Determine the (x, y) coordinate at the center of the cell enclosing the given text.  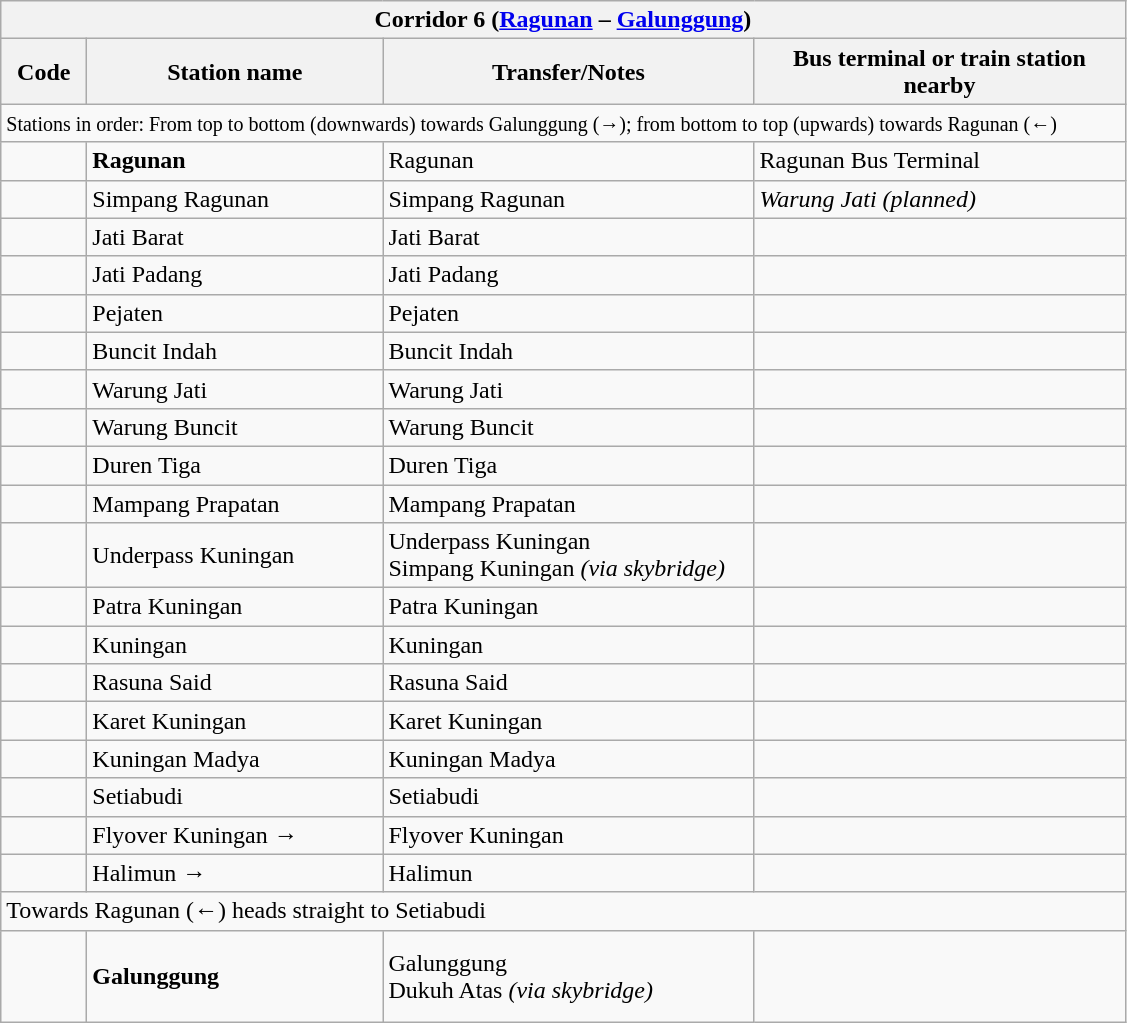
Galunggung Dukuh Atas (via skybridge) (568, 976)
Station name (235, 72)
Flyover Kuningan → (235, 835)
Code (44, 72)
Galunggung (235, 976)
Warung Jati (planned) (940, 199)
Flyover Kuningan (568, 835)
Underpass Kuningan (235, 556)
Ragunan Bus Terminal (940, 161)
Halimun → (235, 873)
Corridor 6 (Ragunan – Galunggung) (563, 20)
Transfer/Notes (568, 72)
Towards Ragunan (←) heads straight to Setiabudi (563, 911)
Bus terminal or train station nearby (940, 72)
Stations in order: From top to bottom (downwards) towards Galunggung (→); from bottom to top (upwards) towards Ragunan (←) (563, 123)
Underpass Kuningan Simpang Kuningan (via skybridge) (568, 556)
Halimun (568, 873)
